Provide the [X, Y] coordinate of the cell's center where the given text is located.  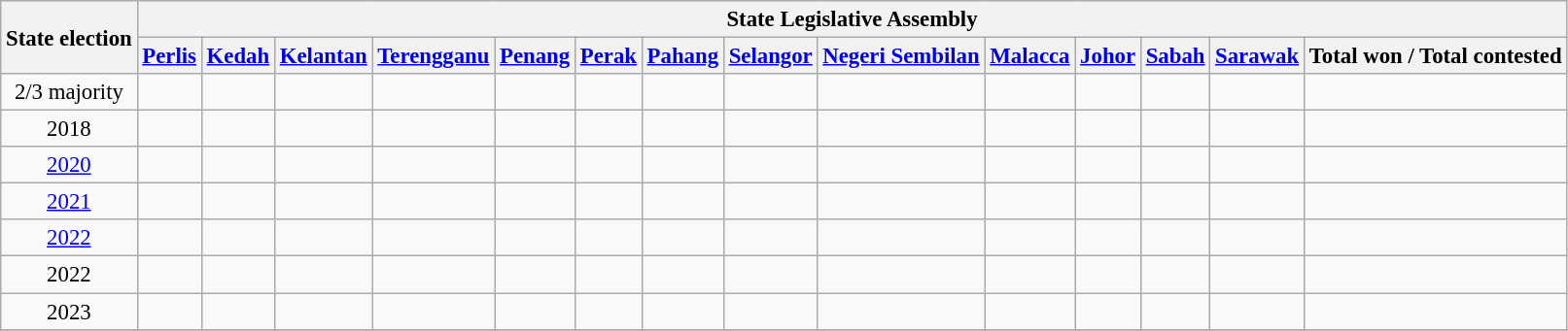
Total won / Total contested [1435, 56]
State election [69, 37]
Selangor [770, 56]
Sarawak [1258, 56]
Penang [535, 56]
Sabah [1174, 56]
Terengganu [434, 56]
Kelantan [323, 56]
State Legislative Assembly [852, 19]
Negeri Sembilan [901, 56]
Kedah [237, 56]
Perlis [169, 56]
Johor [1108, 56]
2023 [69, 312]
Malacca [1030, 56]
2020 [69, 165]
2021 [69, 202]
2018 [69, 129]
2/3 majority [69, 92]
Perak [609, 56]
Pahang [682, 56]
